Provide the (x, y) coordinate of the cell's center where the given text is located.  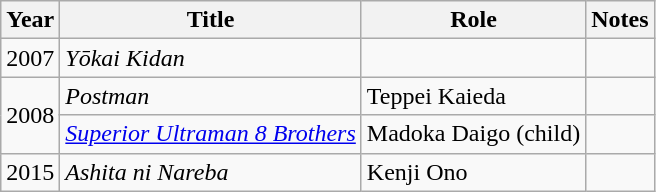
2007 (30, 58)
2015 (30, 172)
Postman (211, 96)
Year (30, 20)
Role (473, 20)
Teppei Kaieda (473, 96)
Madoka Daigo (child) (473, 134)
Yōkai Kidan (211, 58)
Superior Ultraman 8 Brothers (211, 134)
Kenji Ono (473, 172)
Ashita ni Nareba (211, 172)
Notes (620, 20)
Title (211, 20)
2008 (30, 115)
